Determine the (x, y) coordinate at the center of the cell enclosing the given text.  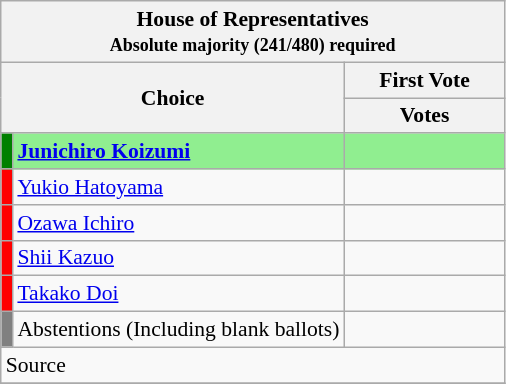
Takako Doi (178, 294)
Yukio Hatoyama (178, 187)
Votes (424, 116)
House of Representatives Absolute majority (241/480) required (253, 32)
Choice (173, 98)
Junichiro Koizumi (178, 152)
Source (253, 365)
First Vote (424, 80)
Shii Kazuo (178, 258)
Abstentions (Including blank ballots) (178, 330)
Ozawa Ichiro (178, 223)
